Identify which cell holds the provided text, then report its [x, y] central coordinate. 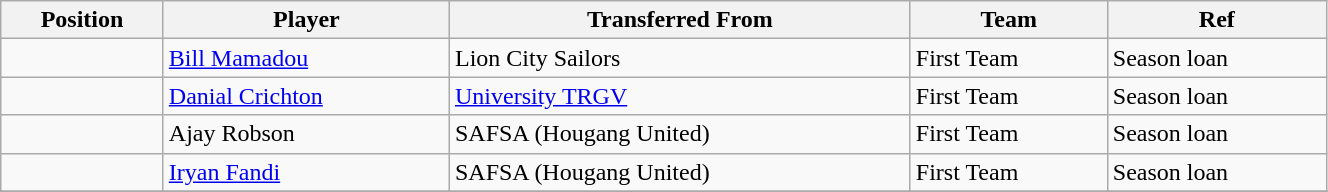
Lion City Sailors [680, 58]
Transferred From [680, 20]
Ajay Robson [306, 134]
Player [306, 20]
Position [82, 20]
Team [1008, 20]
Ref [1216, 20]
Bill Mamadou [306, 58]
Danial Crichton [306, 96]
University TRGV [680, 96]
Iryan Fandi [306, 172]
